Output the [X, Y] coordinate of the center of the cell containing the given text.  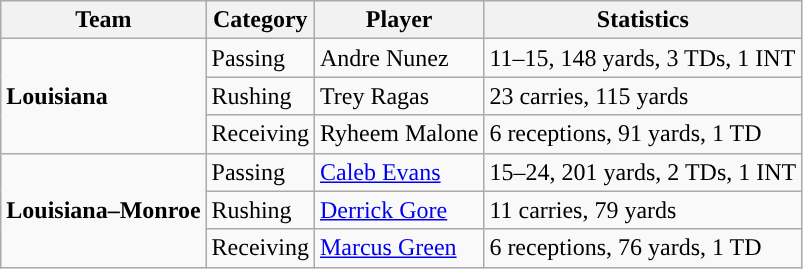
Louisiana [104, 96]
Marcus Green [398, 248]
11 carries, 79 yards [643, 210]
Trey Ragas [398, 96]
15–24, 201 yards, 2 TDs, 1 INT [643, 172]
11–15, 148 yards, 3 TDs, 1 INT [643, 58]
6 receptions, 91 yards, 1 TD [643, 134]
Statistics [643, 20]
23 carries, 115 yards [643, 96]
Caleb Evans [398, 172]
Player [398, 20]
Team [104, 20]
Andre Nunez [398, 58]
Category [260, 20]
Ryheem Malone [398, 134]
Louisiana–Monroe [104, 210]
Derrick Gore [398, 210]
6 receptions, 76 yards, 1 TD [643, 248]
